Extract the [X, Y] coordinate from the center of the cell holding the provided text.  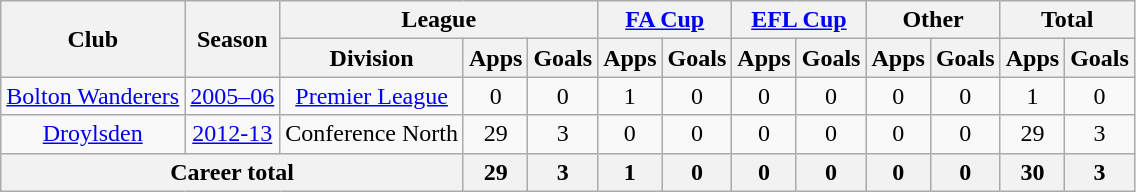
Premier League [372, 96]
Career total [232, 172]
30 [1032, 172]
Conference North [372, 134]
Division [372, 58]
Season [232, 39]
Bolton Wanderers [93, 96]
Total [1067, 20]
Club [93, 39]
FA Cup [665, 20]
Droylsden [93, 134]
2012-13 [232, 134]
League [439, 20]
EFL Cup [799, 20]
Other [933, 20]
2005–06 [232, 96]
